Detect which cell encompasses the target text, then output its (X, Y) center coordinate. 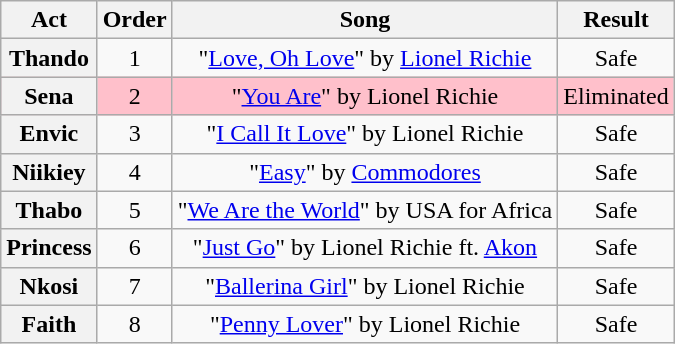
"We Are the World" by USA for Africa (365, 210)
Thabo (49, 210)
Princess (49, 248)
Nkosi (49, 286)
Result (616, 20)
"Ballerina Girl" by Lionel Richie (365, 286)
3 (134, 134)
8 (134, 324)
Thando (49, 58)
Faith (49, 324)
Niikiey (49, 172)
Envic (49, 134)
"Easy" by Commodores (365, 172)
Sena (49, 96)
2 (134, 96)
"Penny Lover" by Lionel Richie (365, 324)
4 (134, 172)
1 (134, 58)
7 (134, 286)
"I Call It Love" by Lionel Richie (365, 134)
"You Are" by Lionel Richie (365, 96)
Act (49, 20)
5 (134, 210)
"Love, Oh Love" by Lionel Richie (365, 58)
Order (134, 20)
"Just Go" by Lionel Richie ft. Akon (365, 248)
Eliminated (616, 96)
Song (365, 20)
6 (134, 248)
